For the text-containing cell, return its midpoint in (x, y) coordinate format. 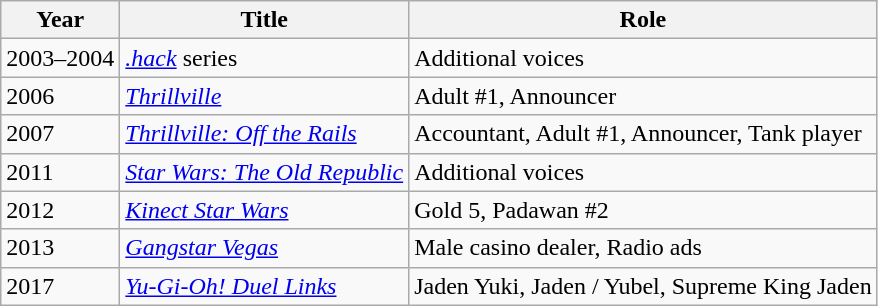
Male casino dealer, Radio ads (644, 248)
2006 (60, 96)
Kinect Star Wars (264, 210)
Gold 5, Padawan #2 (644, 210)
Role (644, 20)
2011 (60, 172)
Accountant, Adult #1, Announcer, Tank player (644, 134)
Year (60, 20)
Gangstar Vegas (264, 248)
Title (264, 20)
Star Wars: The Old Republic (264, 172)
2017 (60, 286)
2012 (60, 210)
Thrillville: Off the Rails (264, 134)
2007 (60, 134)
2013 (60, 248)
Jaden Yuki, Jaden / Yubel, Supreme King Jaden (644, 286)
Adult #1, Announcer (644, 96)
2003–2004 (60, 58)
Yu-Gi-Oh! Duel Links (264, 286)
.hack series (264, 58)
Thrillville (264, 96)
